Return [x, y] of the center of cell containing provided text 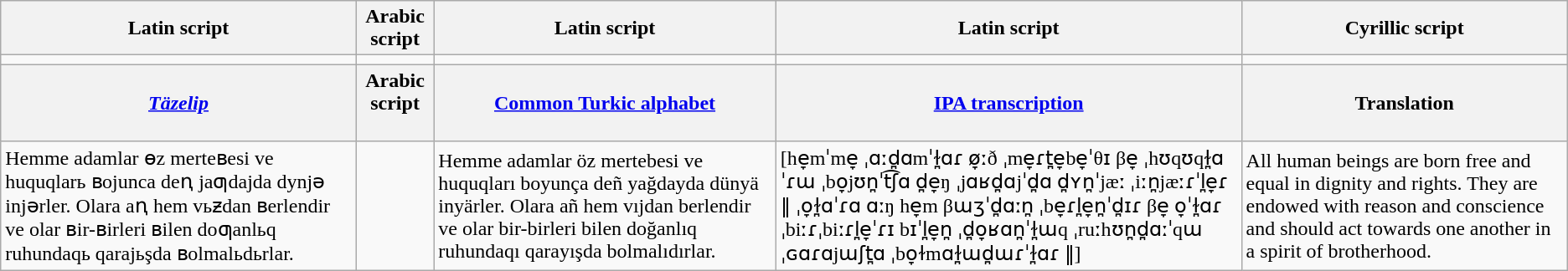
Translation [1404, 103]
Common Turkic alphabet [605, 103]
Cyrillic script [1404, 28]
IPA transcription [1008, 103]
Täzelip [179, 103]
